Pinpoint the cell where the given text exists, returning its (x, y) midpoint coordinate. 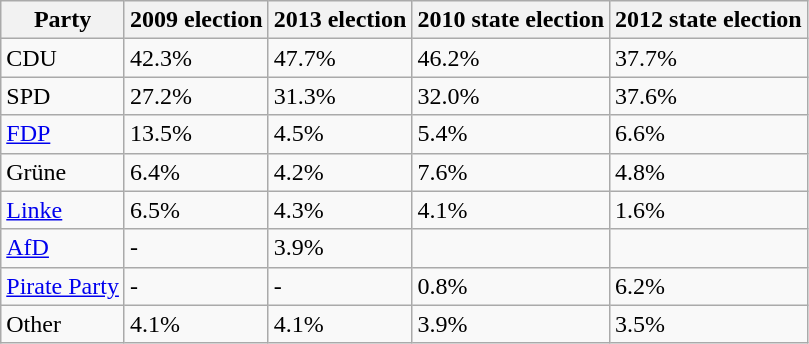
42.3% (196, 58)
13.5% (196, 134)
46.2% (511, 58)
47.7% (340, 58)
6.6% (709, 134)
6.2% (709, 286)
4.3% (340, 210)
6.4% (196, 172)
AfD (63, 248)
6.5% (196, 210)
32.0% (511, 96)
7.6% (511, 172)
4.8% (709, 172)
Grüne (63, 172)
Pirate Party (63, 286)
FDP (63, 134)
2012 state election (709, 20)
2010 state election (511, 20)
5.4% (511, 134)
4.5% (340, 134)
Party (63, 20)
27.2% (196, 96)
37.7% (709, 58)
2009 election (196, 20)
3.5% (709, 324)
SPD (63, 96)
0.8% (511, 286)
2013 election (340, 20)
CDU (63, 58)
4.2% (340, 172)
37.6% (709, 96)
31.3% (340, 96)
Other (63, 324)
1.6% (709, 210)
Linke (63, 210)
